For the text-containing cell, return its midpoint in [X, Y] coordinate format. 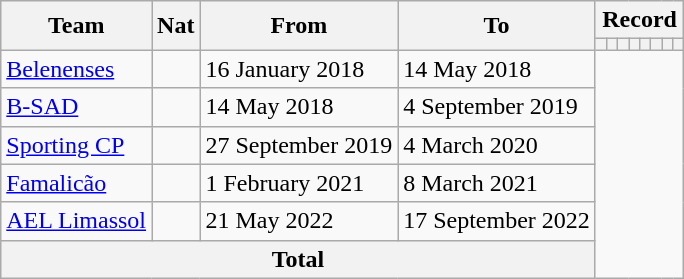
AEL Limassol [76, 221]
Famalicão [76, 183]
Record [639, 20]
Sporting CP [76, 145]
Belenenses [76, 69]
17 September 2022 [497, 221]
B-SAD [76, 107]
Total [298, 259]
Team [76, 26]
16 January 2018 [299, 69]
8 March 2021 [497, 183]
21 May 2022 [299, 221]
27 September 2019 [299, 145]
To [497, 26]
Nat [176, 26]
From [299, 26]
4 September 2019 [497, 107]
4 March 2020 [497, 145]
1 February 2021 [299, 183]
